Provide the (X, Y) coordinate of the cell's center where the given text is located.  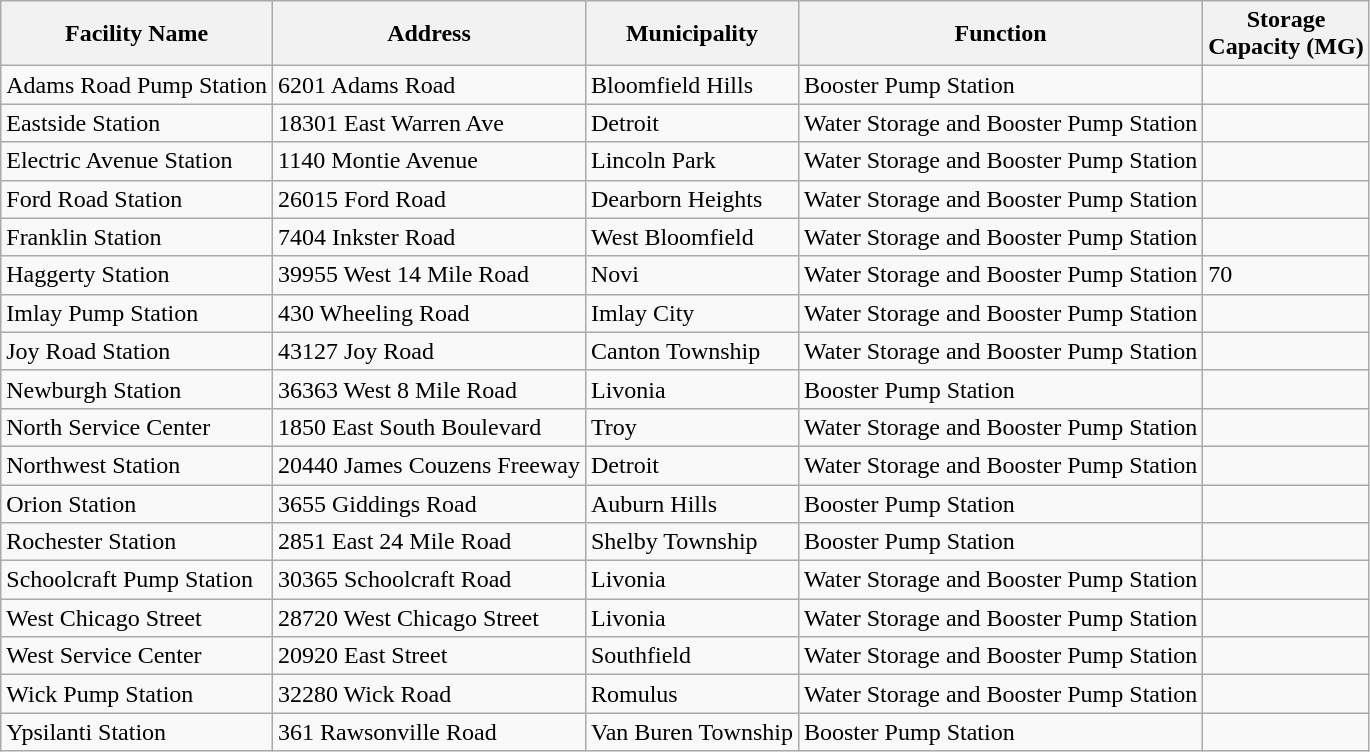
Address (428, 34)
Van Buren Township (692, 732)
2851 East 24 Mile Road (428, 542)
Haggerty Station (137, 275)
Auburn Hills (692, 503)
Canton Township (692, 351)
West Service Center (137, 656)
Facility Name (137, 34)
West Bloomfield (692, 237)
Troy (692, 427)
Schoolcraft Pump Station (137, 580)
Romulus (692, 694)
Dearborn Heights (692, 199)
Orion Station (137, 503)
Imlay Pump Station (137, 313)
43127 Joy Road (428, 351)
7404 Inkster Road (428, 237)
Adams Road Pump Station (137, 85)
Franklin Station (137, 237)
39955 West 14 Mile Road (428, 275)
Rochester Station (137, 542)
Northwest Station (137, 465)
28720 West Chicago Street (428, 618)
West Chicago Street (137, 618)
3655 Giddings Road (428, 503)
Municipality (692, 34)
Wick Pump Station (137, 694)
Eastside Station (137, 123)
Electric Avenue Station (137, 161)
Novi (692, 275)
North Service Center (137, 427)
6201 Adams Road (428, 85)
Lincoln Park (692, 161)
Joy Road Station (137, 351)
36363 West 8 Mile Road (428, 389)
Shelby Township (692, 542)
Newburgh Station (137, 389)
1140 Montie Avenue (428, 161)
Imlay City (692, 313)
Function (1000, 34)
32280 Wick Road (428, 694)
20920 East Street (428, 656)
20440 James Couzens Freeway (428, 465)
26015 Ford Road (428, 199)
Southfield (692, 656)
18301 East Warren Ave (428, 123)
70 (1286, 275)
StorageCapacity (MG) (1286, 34)
Bloomfield Hills (692, 85)
1850 East South Boulevard (428, 427)
430 Wheeling Road (428, 313)
Ford Road Station (137, 199)
Ypsilanti Station (137, 732)
361 Rawsonville Road (428, 732)
30365 Schoolcraft Road (428, 580)
